Extract the [x, y] coordinate from the center of the cell holding the provided text.  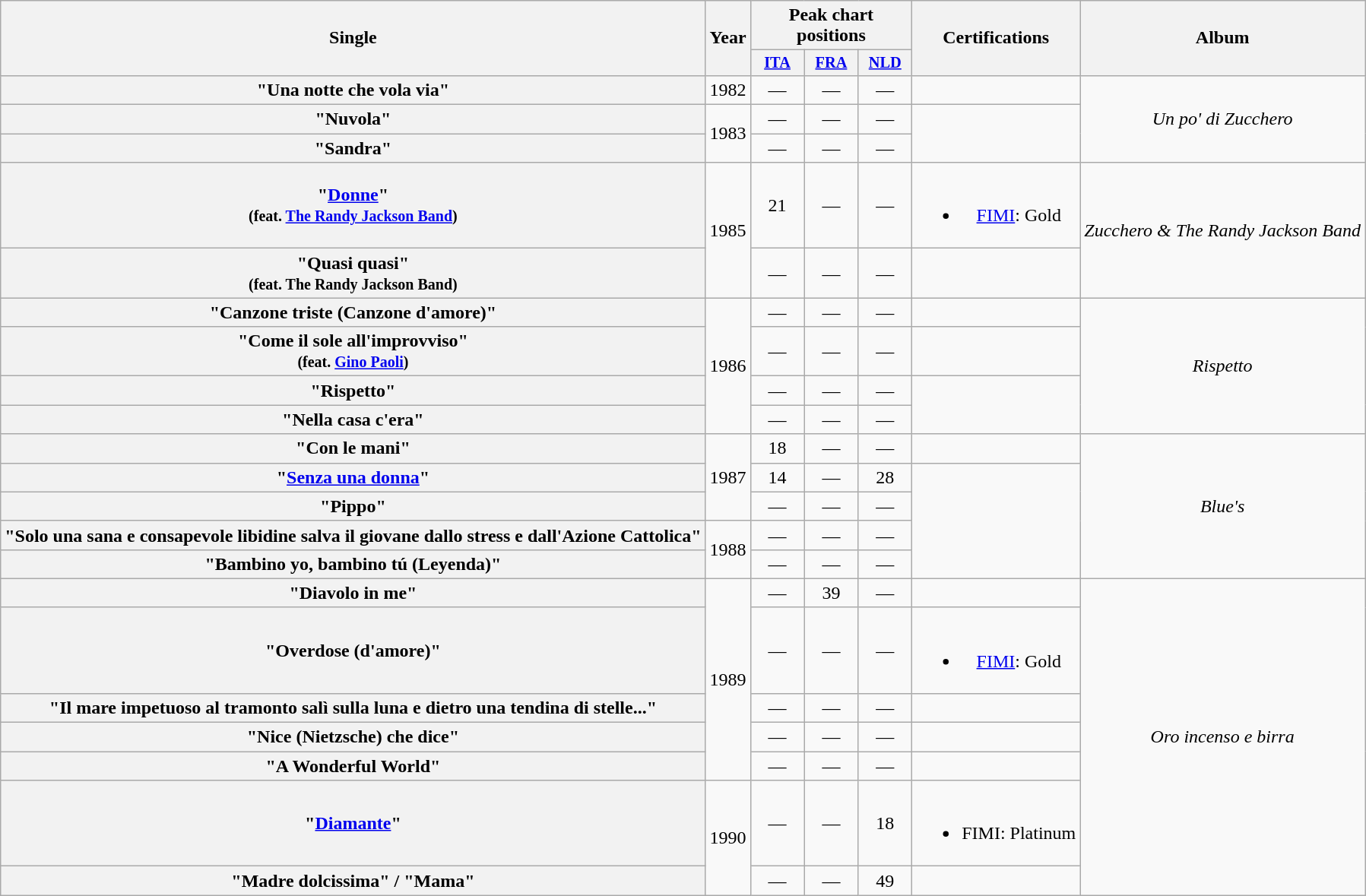
1985 [728, 230]
FIMI: Platinum [996, 824]
21 [777, 205]
"Una notte che vola via" [353, 90]
Album [1222, 38]
"Bambino yo, bambino tú (Leyenda)" [353, 564]
"Nuvola" [353, 119]
39 [832, 593]
"Diavolo in me" [353, 593]
1989 [728, 679]
Zucchero & The Randy Jackson Band [1222, 230]
"Rispetto" [353, 391]
"Con le mani" [353, 448]
FRA [832, 63]
1982 [728, 90]
"Solo una sana e consapevole libidine salva il giovane dallo stress e dall'Azione Cattolica" [353, 535]
Certifications [996, 38]
Un po' di Zucchero [1222, 119]
"Overdose (d'amore)" [353, 651]
Single [353, 38]
"Pippo" [353, 506]
14 [777, 477]
ITA [777, 63]
"Canzone triste (Canzone d'amore)" [353, 312]
Oro incenso e birra [1222, 736]
"Nice (Nietzsche) che dice" [353, 737]
1988 [728, 549]
"Madre dolcissima" / "Mama" [353, 881]
"A Wonderful World" [353, 766]
"Senza una donna" [353, 477]
"Nella casa c'era" [353, 420]
1983 [728, 134]
1987 [728, 477]
"Donne"(feat. The Randy Jackson Band) [353, 205]
Rispetto [1222, 366]
Peak chart positions [832, 26]
"Come il sole all'improvviso"(feat. Gino Paoli) [353, 351]
"Diamante" [353, 824]
49 [885, 881]
28 [885, 477]
Blue's [1222, 506]
"Il mare impetuoso al tramonto salì sulla luna e dietro una tendina di stelle..." [353, 708]
1990 [728, 837]
Year [728, 38]
NLD [885, 63]
1986 [728, 366]
"Sandra" [353, 148]
"Quasi quasi"(feat. The Randy Jackson Band) [353, 274]
